Output the [x, y] coordinate of the center of the cell containing the given text.  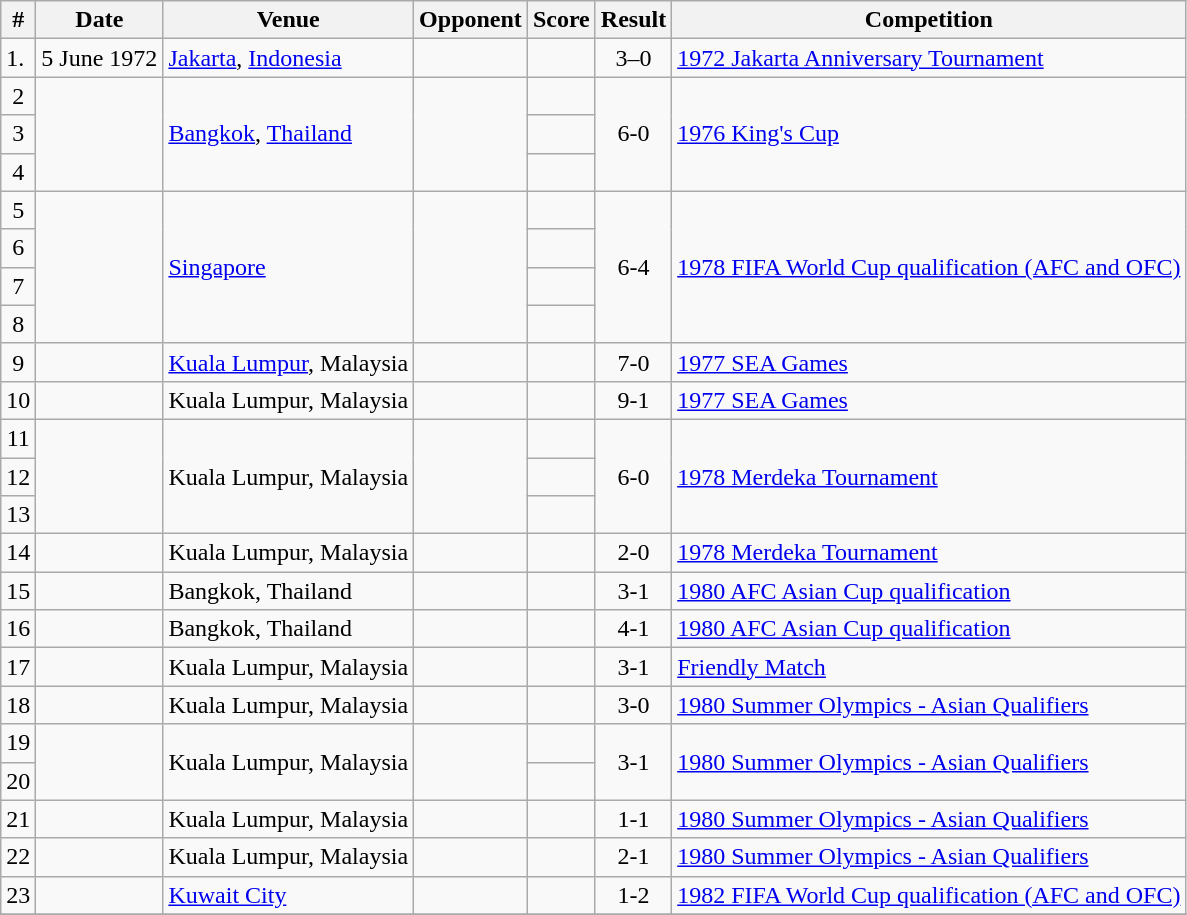
1982 FIFA World Cup qualification (AFC and OFC) [929, 895]
1972 Jakarta Anniversary Tournament [929, 58]
Singapore [288, 267]
Kuwait City [288, 895]
10 [18, 400]
2-1 [633, 857]
9-1 [633, 400]
1976 King's Cup [929, 134]
19 [18, 743]
15 [18, 591]
Score [561, 20]
Jakarta, Indonesia [288, 58]
Friendly Match [929, 667]
3-0 [633, 705]
12 [18, 477]
1. [18, 58]
22 [18, 857]
13 [18, 515]
2 [18, 96]
3–0 [633, 58]
11 [18, 438]
4-1 [633, 629]
3 [18, 134]
16 [18, 629]
1-2 [633, 895]
5 [18, 210]
Competition [929, 20]
Venue [288, 20]
6 [18, 248]
17 [18, 667]
1-1 [633, 819]
# [18, 20]
21 [18, 819]
14 [18, 553]
7 [18, 286]
23 [18, 895]
9 [18, 362]
Result [633, 20]
8 [18, 324]
7-0 [633, 362]
2-0 [633, 553]
20 [18, 781]
1978 FIFA World Cup qualification (AFC and OFC) [929, 267]
Date [100, 20]
4 [18, 172]
5 June 1972 [100, 58]
6-4 [633, 267]
Opponent [471, 20]
18 [18, 705]
